Determine the (x, y) coordinate at the center of the cell enclosing the given text.  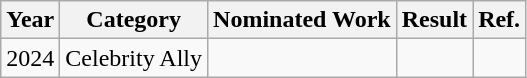
Nominated Work (302, 20)
Category (134, 20)
Ref. (500, 20)
Celebrity Ally (134, 58)
Year (30, 20)
Result (434, 20)
2024 (30, 58)
